Return the [X, Y] coordinate for the center point of the cell that contains the specified text.  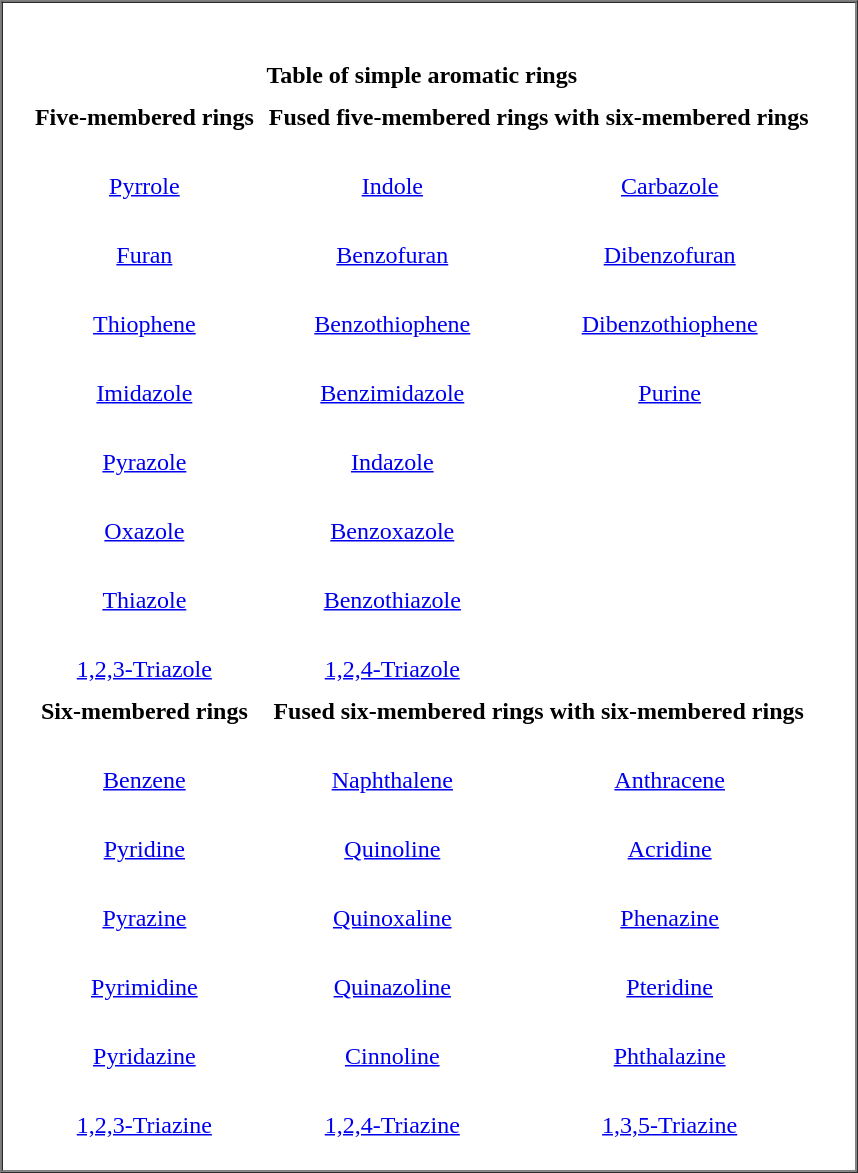
Furan [144, 242]
Phenazine [670, 904]
Cinnoline [392, 1042]
Fused five-membered rings with six-membered rings [538, 117]
Fused six-membered rings with six-membered rings [538, 711]
Benzene [144, 766]
Carbazole [670, 172]
Pyridine [144, 836]
Pteridine [670, 974]
Pyrimidine [144, 974]
Quinoline [392, 836]
Indazole [392, 448]
Five-membered rings [144, 117]
Thiophene [144, 310]
Benzothiazole [392, 586]
Anthracene [670, 766]
Dibenzothiophene [670, 310]
Acridine [670, 836]
1,2,4-Triazole [392, 656]
Indole [392, 172]
Quinazoline [392, 974]
Pyrazine [144, 904]
Phthalazine [670, 1042]
Thiazole [144, 586]
Benzoxazole [392, 518]
Benzothiophene [392, 310]
1,2,4-Triazine [392, 1112]
Imidazole [144, 380]
Pyrrole [144, 172]
Quinoxaline [392, 904]
Six-membered rings [144, 711]
1,2,3-Triazine [144, 1112]
Benzofuran [392, 242]
1,3,5-Triazine [670, 1112]
Pyridazine [144, 1042]
Benzimidazole [392, 380]
Oxazole [144, 518]
1,2,3-Triazole [144, 656]
Naphthalene [392, 766]
Purine [670, 380]
Table of simple aromatic rings [422, 75]
Pyrazole [144, 448]
Dibenzofuran [670, 242]
